Locate the cell with the specified text and output its [x, y] center coordinate. 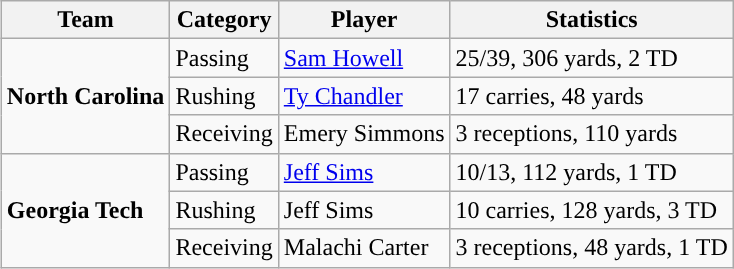
Malachi Carter [364, 248]
Emery Simmons [364, 134]
10/13, 112 yards, 1 TD [592, 172]
17 carries, 48 yards [592, 96]
3 receptions, 110 yards [592, 134]
3 receptions, 48 yards, 1 TD [592, 248]
Category [224, 20]
Sam Howell [364, 58]
25/39, 306 yards, 2 TD [592, 58]
Georgia Tech [86, 210]
Player [364, 20]
10 carries, 128 yards, 3 TD [592, 210]
Ty Chandler [364, 96]
Statistics [592, 20]
North Carolina [86, 96]
Team [86, 20]
